Scan for the cell matching the given text and deliver its [X, Y] coordinate at center. 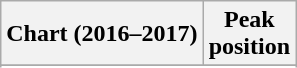
Chart (2016–2017) [102, 34]
Peak position [249, 34]
